For the text-containing cell, return its midpoint in [X, Y] coordinate format. 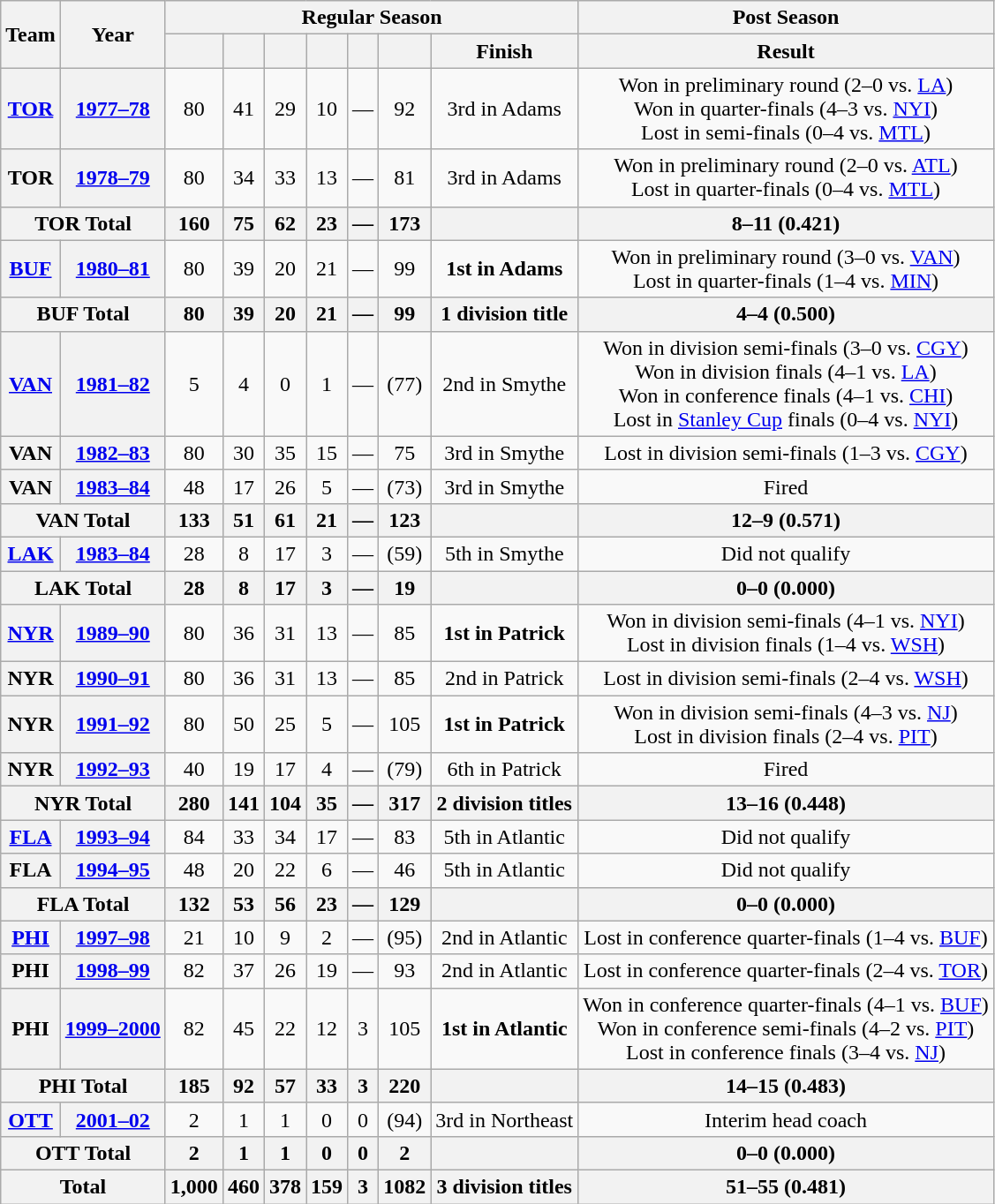
93 [404, 971]
1989–90 [113, 634]
15 [327, 453]
LAK Total [83, 587]
(77) [404, 383]
378 [284, 1186]
1994–95 [113, 870]
53 [244, 904]
TOR Total [83, 223]
50 [244, 724]
Interim head coach [786, 1119]
(94) [404, 1119]
133 [194, 520]
Total [83, 1186]
51 [244, 520]
57 [284, 1086]
84 [194, 837]
41 [244, 109]
1981–82 [113, 383]
2 division titles [505, 803]
LAK [31, 553]
Team [31, 34]
81 [404, 178]
141 [244, 803]
Won in preliminary round (3–0 vs. VAN) Lost in quarter-finals (1–4 vs. MIN) [786, 268]
1992–93 [113, 770]
OTT [31, 1119]
Won in conference quarter-finals (4–1 vs. BUF) Won in conference semi-finals (4–2 vs. PIT) Lost in conference finals (3–4 vs. NJ) [786, 1028]
Regular Season [371, 18]
61 [284, 520]
123 [404, 520]
1st in Atlantic [505, 1028]
1999–2000 [113, 1028]
129 [404, 904]
3 division titles [505, 1186]
NYR Total [83, 803]
1978–79 [113, 178]
173 [404, 223]
40 [194, 770]
46 [404, 870]
12–9 (0.571) [786, 520]
9 [284, 937]
132 [194, 904]
29 [284, 109]
2nd in Patrick [505, 679]
BUF Total [83, 314]
280 [194, 803]
VAN Total [83, 520]
12 [327, 1028]
Lost in conference quarter-finals (2–4 vs. TOR) [786, 971]
1991–92 [113, 724]
25 [284, 724]
1997–98 [113, 937]
1 division title [505, 314]
1st in Adams [505, 268]
37 [244, 971]
FLA Total [83, 904]
Post Season [786, 18]
56 [284, 904]
220 [404, 1086]
BUF [31, 268]
30 [244, 453]
159 [327, 1186]
(95) [404, 937]
Won in preliminary round (2–0 vs. LA) Won in quarter-finals (4–3 vs. NYI) Lost in semi-finals (0–4 vs. MTL) [786, 109]
Won in division semi-finals (4–3 vs. NJ) Lost in division finals (2–4 vs. PIT) [786, 724]
Year [113, 34]
83 [404, 837]
Lost in division semi-finals (1–3 vs. CGY) [786, 453]
(79) [404, 770]
13–16 (0.448) [786, 803]
Won in preliminary round (2–0 vs. ATL) Lost in quarter-finals (0–4 vs. MTL) [786, 178]
Lost in conference quarter-finals (1–4 vs. BUF) [786, 937]
317 [404, 803]
OTT Total [83, 1153]
1980–81 [113, 268]
1082 [404, 1186]
2001–02 [113, 1119]
1990–91 [113, 679]
460 [244, 1186]
Lost in division semi-finals (2–4 vs. WSH) [786, 679]
1998–99 [113, 971]
Result [786, 51]
6 [327, 870]
8–11 (0.421) [786, 223]
1993–94 [113, 837]
1982–83 [113, 453]
160 [194, 223]
Won in division semi-finals (4–1 vs. NYI) Lost in division finals (1–4 vs. WSH) [786, 634]
4–4 (0.500) [786, 314]
1977–78 [113, 109]
1,000 [194, 1186]
51–55 (0.481) [786, 1186]
6th in Patrick [505, 770]
(59) [404, 553]
45 [244, 1028]
14–15 (0.483) [786, 1086]
Finish [505, 51]
62 [284, 223]
2nd in Smythe [505, 383]
PHI Total [83, 1086]
104 [284, 803]
(73) [404, 486]
3rd in Northeast [505, 1119]
185 [194, 1086]
5th in Smythe [505, 553]
